Extract the (X, Y) coordinate from the center of the cell holding the provided text.  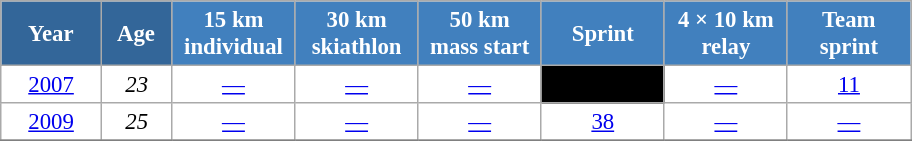
2009 (52, 122)
25 (136, 122)
11 (848, 85)
Age (136, 34)
30 km skiathlon (356, 34)
4 × 10 km relay (726, 34)
Sprint (602, 34)
Team sprint (848, 34)
50 km mass start (480, 34)
Year (52, 34)
38 (602, 122)
2007 (52, 85)
15 km individual (234, 34)
23 (136, 85)
